Extract the (x, y) coordinate from the center of the cell holding the provided text.  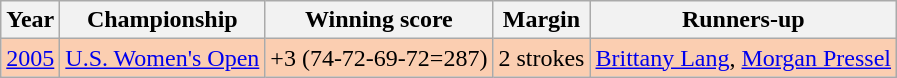
Winning score (379, 20)
Margin (542, 20)
Brittany Lang, Morgan Pressel (744, 58)
Year (30, 20)
U.S. Women's Open (162, 58)
Runners-up (744, 20)
Championship (162, 20)
2005 (30, 58)
2 strokes (542, 58)
+3 (74-72-69-72=287) (379, 58)
